Provide the [x, y] coordinate of the cell's center where the given text is located.  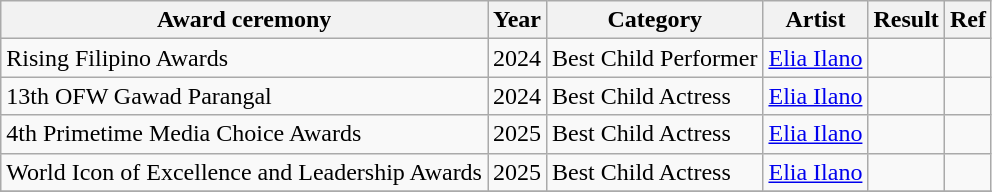
4th Primetime Media Choice Awards [244, 134]
Ref [968, 20]
Result [906, 20]
World Icon of Excellence and Leadership Awards [244, 172]
Year [518, 20]
Award ceremony [244, 20]
Category [655, 20]
Rising Filipino Awards [244, 58]
13th OFW Gawad Parangal [244, 96]
Artist [816, 20]
Best Child Performer [655, 58]
